Detect which cell encompasses the target text, then output its (x, y) center coordinate. 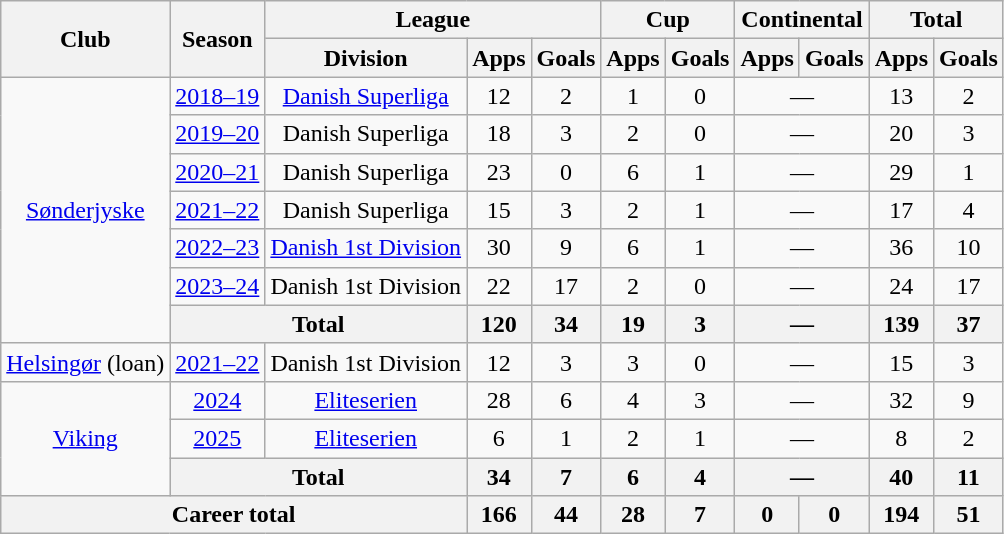
Season (218, 39)
Continental (802, 20)
2020–21 (218, 172)
13 (901, 96)
Division (366, 58)
2019–20 (218, 134)
10 (969, 248)
22 (499, 286)
2025 (218, 438)
194 (901, 515)
30 (499, 248)
139 (901, 324)
Career total (234, 515)
Sønderjyske (86, 210)
11 (969, 477)
23 (499, 172)
Club (86, 39)
51 (969, 515)
League (433, 20)
Cup (668, 20)
8 (901, 438)
29 (901, 172)
44 (566, 515)
32 (901, 400)
37 (969, 324)
18 (499, 134)
2018–19 (218, 96)
24 (901, 286)
19 (633, 324)
20 (901, 134)
Helsingør (loan) (86, 362)
2023–24 (218, 286)
2022–23 (218, 248)
2024 (218, 400)
36 (901, 248)
166 (499, 515)
Viking (86, 438)
120 (499, 324)
40 (901, 477)
